Search for the cell housing the specified text and yield its (X, Y) center coordinate. 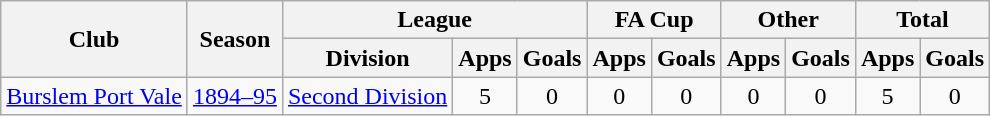
1894–95 (234, 96)
Second Division (367, 96)
Club (94, 39)
FA Cup (654, 20)
Season (234, 39)
Other (788, 20)
Burslem Port Vale (94, 96)
Division (367, 58)
Total (922, 20)
League (434, 20)
